From the cell containing the given text, extract its center point as [x, y] coordinate. 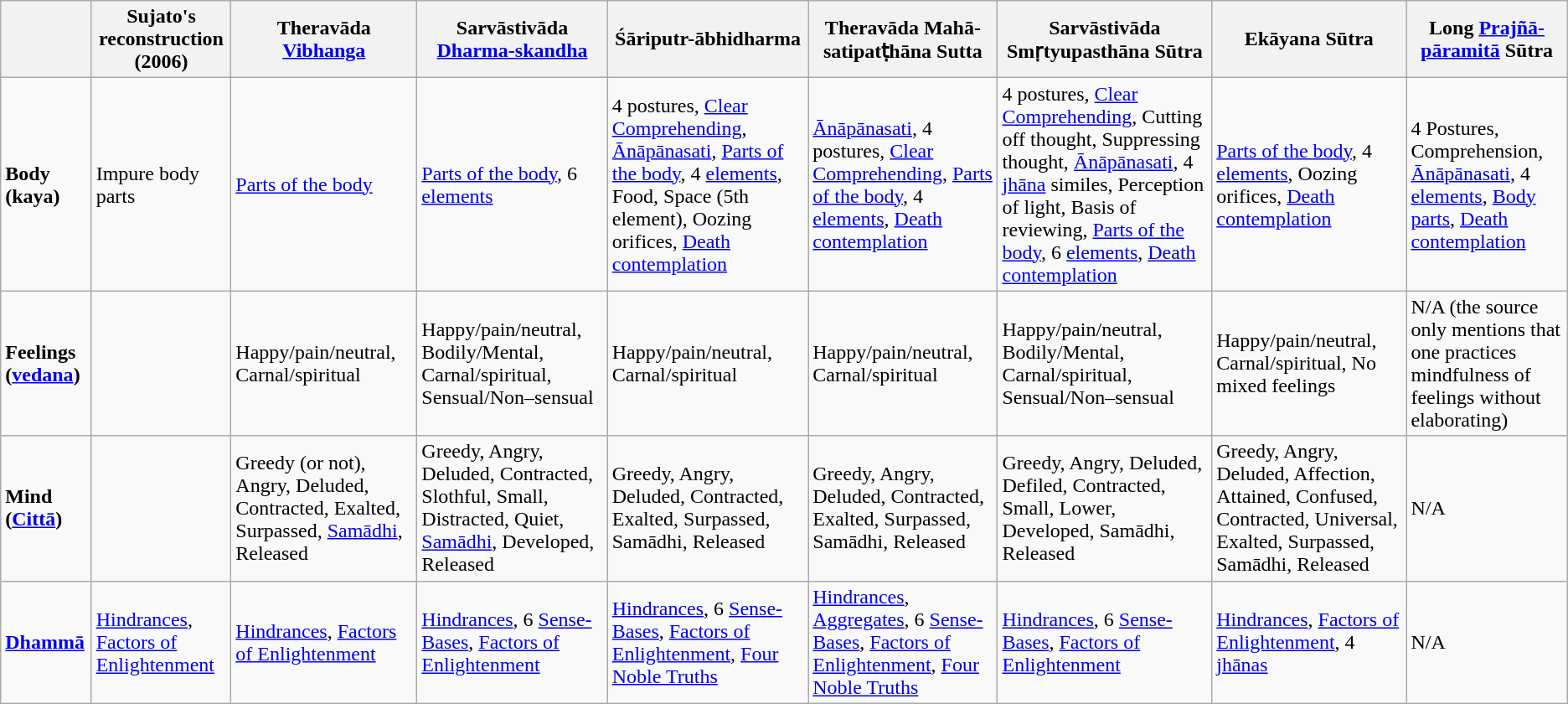
Mind (Cittā) [46, 508]
Feelings (vedana) [46, 364]
Greedy (or not), Angry, Deluded, Contracted, Exalted, Surpassed, Samādhi, Released [324, 508]
Śāriputr-ābhidharma [708, 39]
Long Prajñā-pāramitā Sūtra [1487, 39]
4 postures, Clear Comprehending, Ānāpānasati, Parts of the body, 4 elements, Food, Space (5th element), Oozing orifices, Death contemplation [708, 184]
Hindrances, 6 Sense-Bases, Factors of Enlightenment, Four Noble Truths [708, 642]
Greedy, Angry, Deluded, Defiled, Contracted, Small, Lower, Developed, Samādhi, Released [1105, 508]
Greedy, Angry, Deluded, Contracted, Slothful, Small, Distracted, Quiet, Samādhi, Developed, Released [513, 508]
Ānāpānasati, 4 postures, Clear Comprehending, Parts of the body, 4 elements, Death contemplation [903, 184]
Hindrances, Factors of Enlightenment, 4 jhānas [1309, 642]
Sujato's reconstruction (2006) [161, 39]
Greedy, Angry, Deluded, Affection, Attained, Confused, Contracted, Universal, Exalted, Surpassed, Samādhi, Released [1309, 508]
Parts of the body, 6 elements [513, 184]
Parts of the body, 4 elements, Oozing orifices, Death contemplation [1309, 184]
Body (kaya) [46, 184]
Theravāda Vibhanga [324, 39]
N/A (the source only mentions that one practices mindfulness of feelings without elaborating) [1487, 364]
4 Postures, Comprehension, Ānāpānasati, 4 elements, Body parts, Death contemplation [1487, 184]
Parts of the body [324, 184]
Hindrances, Aggregates, 6 Sense-Bases, Factors of Enlightenment, Four Noble Truths [903, 642]
Happy/pain/neutral, Carnal/spiritual, No mixed feelings [1309, 364]
Dhammā [46, 642]
Theravāda Mahā-satipatṭhāna Sutta [903, 39]
Sarvāstivāda Smṛtyupasthāna Sūtra [1105, 39]
Impure body parts [161, 184]
Sarvāstivāda Dharma-skandha [513, 39]
Ekāyana Sūtra [1309, 39]
